Provide the [x, y] coordinate of the cell's center where the given text is located.  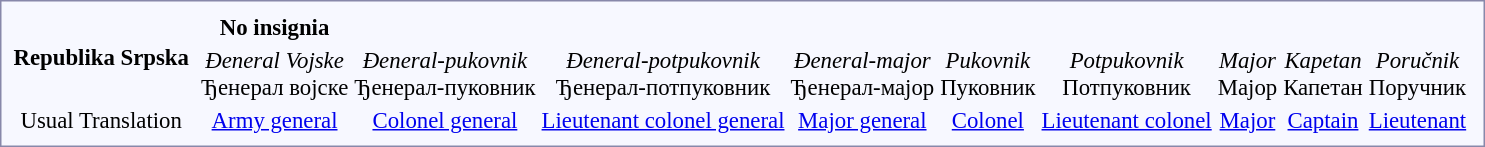
Lieutenant colonel general [663, 120]
KapetanКапетан [1324, 74]
PukovnikПуковник [988, 74]
Colonel general [445, 120]
MajorМајор [1247, 74]
Lieutenant [1417, 120]
Republika Srpska [101, 57]
No insignia [274, 27]
Major general [862, 120]
Lieutenant colonel [1126, 120]
Đeneral-potpukovnikЂенерал-потпуковник [663, 74]
Usual Translation [101, 120]
PotpukovnikПотпуковник [1126, 74]
Đeneral-pukovnikЂенерал-пуковник [445, 74]
Đeneral-majorЂенерал-мајор [862, 74]
Captain [1324, 120]
PoručnikПоручник [1417, 74]
Major [1247, 120]
Colonel [988, 120]
Đeneral VojskeЂенерал војске [274, 74]
Army general [274, 120]
